Pinpoint the cell where the given text exists, returning its (x, y) midpoint coordinate. 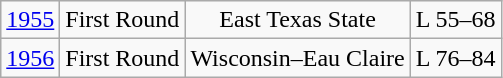
Wisconsin–Eau Claire (298, 58)
L 76–84 (456, 58)
1956 (30, 58)
L 55–68 (456, 20)
1955 (30, 20)
East Texas State (298, 20)
